From the cell containing the given text, extract its center point as (x, y) coordinate. 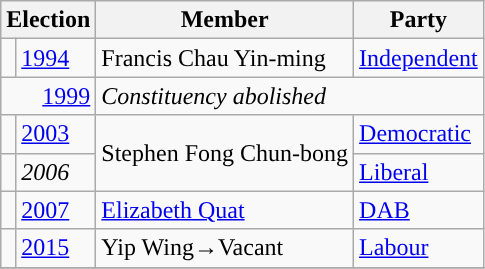
Independent (419, 58)
Stephen Fong Chun-bong (225, 153)
Member (225, 20)
Francis Chau Yin-ming (225, 58)
2006 (56, 172)
Democratic (419, 134)
Elizabeth Quat (225, 210)
1999 (48, 96)
1994 (56, 58)
Labour (419, 248)
Liberal (419, 172)
2007 (56, 210)
Party (419, 20)
DAB (419, 210)
2003 (56, 134)
Election (48, 20)
Yip Wing→Vacant (225, 248)
Constituency abolished (290, 96)
2015 (56, 248)
